Output the (x, y) coordinate of the center of the cell containing the given text.  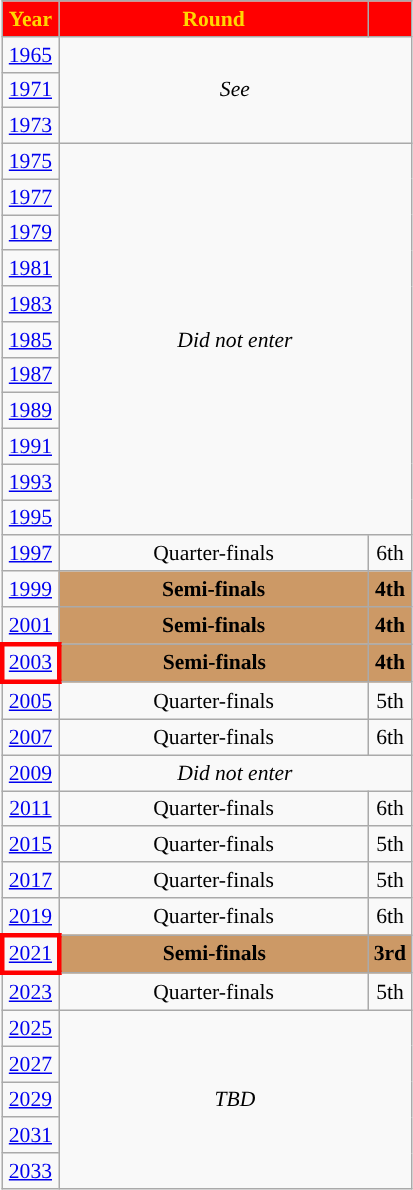
Round (214, 19)
See (236, 90)
1995 (30, 518)
2009 (30, 773)
2029 (30, 1100)
1991 (30, 447)
2021 (30, 954)
1989 (30, 411)
2033 (30, 1171)
2011 (30, 809)
1999 (30, 589)
2003 (30, 664)
2027 (30, 1064)
3rd (390, 954)
1971 (30, 90)
2025 (30, 1029)
1997 (30, 554)
2031 (30, 1136)
1965 (30, 55)
1979 (30, 233)
2017 (30, 880)
1973 (30, 126)
TBD (236, 1100)
2001 (30, 626)
2019 (30, 916)
1981 (30, 269)
1993 (30, 482)
2007 (30, 738)
1985 (30, 340)
2015 (30, 845)
1975 (30, 162)
Year (30, 19)
2023 (30, 992)
1987 (30, 375)
2005 (30, 702)
1983 (30, 304)
1977 (30, 197)
